Return the [X, Y] coordinate for the center point of the cell that contains the specified text.  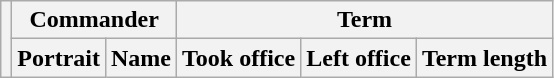
Term [365, 20]
Took office [239, 58]
Commander [94, 20]
Name [140, 58]
Term length [484, 58]
Portrait [59, 58]
Left office [359, 58]
